Locate the cell with the specified text and output its (X, Y) center coordinate. 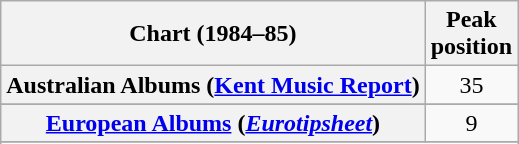
Australian Albums (Kent Music Report) (213, 85)
Chart (1984–85) (213, 34)
Peakposition (471, 34)
35 (471, 85)
European Albums (Eurotipsheet) (213, 123)
9 (471, 123)
